Pinpoint the cell where the given text exists, returning its [X, Y] midpoint coordinate. 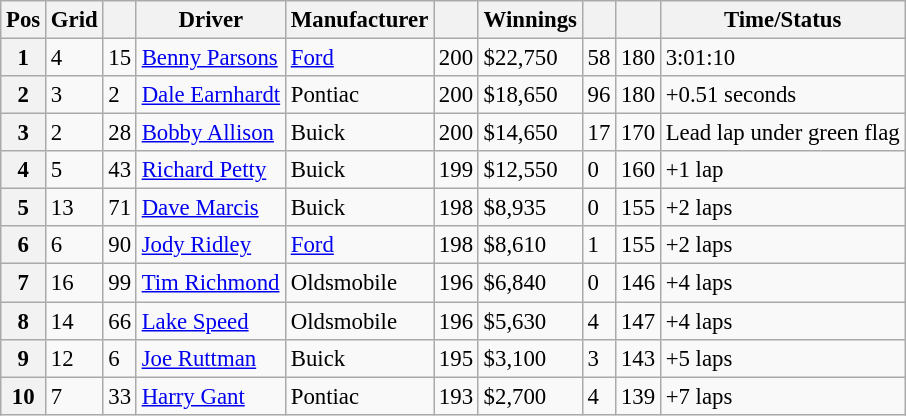
160 [638, 170]
$6,840 [530, 283]
15 [120, 58]
$14,650 [530, 133]
8 [24, 321]
66 [120, 321]
$3,100 [530, 358]
17 [598, 133]
Bobby Allison [210, 133]
99 [120, 283]
+0.51 seconds [782, 95]
139 [638, 396]
90 [120, 245]
58 [598, 58]
28 [120, 133]
$5,630 [530, 321]
33 [120, 396]
3:01:10 [782, 58]
13 [74, 208]
Grid [74, 20]
Pos [24, 20]
Richard Petty [210, 170]
10 [24, 396]
193 [456, 396]
199 [456, 170]
$18,650 [530, 95]
Winnings [530, 20]
14 [74, 321]
$8,935 [530, 208]
$12,550 [530, 170]
$8,610 [530, 245]
Jody Ridley [210, 245]
147 [638, 321]
12 [74, 358]
16 [74, 283]
195 [456, 358]
170 [638, 133]
$22,750 [530, 58]
146 [638, 283]
Tim Richmond [210, 283]
Joe Ruttman [210, 358]
$2,700 [530, 396]
Lake Speed [210, 321]
143 [638, 358]
96 [598, 95]
Harry Gant [210, 396]
Time/Status [782, 20]
Dale Earnhardt [210, 95]
Benny Parsons [210, 58]
71 [120, 208]
9 [24, 358]
Dave Marcis [210, 208]
Driver [210, 20]
43 [120, 170]
+1 lap [782, 170]
Manufacturer [359, 20]
+7 laps [782, 396]
+5 laps [782, 358]
Lead lap under green flag [782, 133]
